Extract the [X, Y] coordinate from the center of the cell holding the provided text.  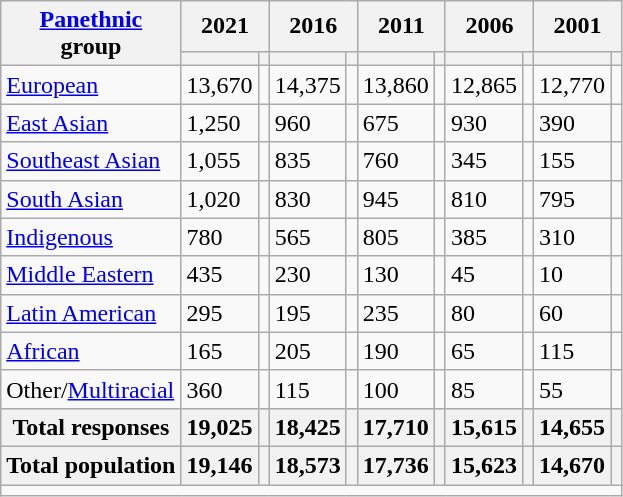
Latin American [91, 313]
1,020 [220, 199]
190 [396, 351]
65 [484, 351]
930 [484, 123]
Indigenous [91, 237]
130 [396, 275]
760 [396, 161]
14,655 [572, 427]
195 [308, 313]
805 [396, 237]
960 [308, 123]
385 [484, 237]
80 [484, 313]
African [91, 351]
1,250 [220, 123]
435 [220, 275]
15,623 [484, 465]
13,670 [220, 85]
18,425 [308, 427]
Middle Eastern [91, 275]
945 [396, 199]
345 [484, 161]
780 [220, 237]
Other/Multiracial [91, 389]
19,025 [220, 427]
Total population [91, 465]
230 [308, 275]
45 [484, 275]
12,770 [572, 85]
675 [396, 123]
795 [572, 199]
2021 [225, 26]
310 [572, 237]
835 [308, 161]
390 [572, 123]
19,146 [220, 465]
100 [396, 389]
12,865 [484, 85]
17,710 [396, 427]
10 [572, 275]
Total responses [91, 427]
15,615 [484, 427]
1,055 [220, 161]
East Asian [91, 123]
235 [396, 313]
18,573 [308, 465]
55 [572, 389]
2011 [401, 26]
14,375 [308, 85]
2016 [313, 26]
295 [220, 313]
810 [484, 199]
565 [308, 237]
155 [572, 161]
South Asian [91, 199]
14,670 [572, 465]
360 [220, 389]
2006 [489, 26]
60 [572, 313]
85 [484, 389]
European [91, 85]
13,860 [396, 85]
205 [308, 351]
Panethnicgroup [91, 34]
17,736 [396, 465]
830 [308, 199]
2001 [578, 26]
165 [220, 351]
Southeast Asian [91, 161]
